Determine the (X, Y) coordinate at the center of the cell enclosing the given text.  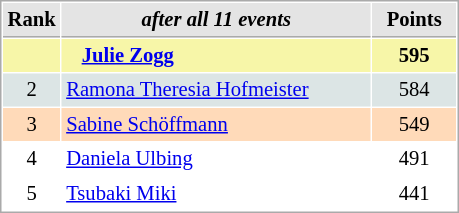
Julie Zogg (216, 56)
Sabine Schöffmann (216, 124)
2 (32, 90)
4 (32, 158)
5 (32, 194)
Ramona Theresia Hofmeister (216, 90)
549 (414, 124)
595 (414, 56)
491 (414, 158)
Tsubaki Miki (216, 194)
Points (414, 20)
Rank (32, 20)
441 (414, 194)
Daniela Ulbing (216, 158)
584 (414, 90)
3 (32, 124)
after all 11 events (216, 20)
